Identify which cell holds the provided text, then report its (X, Y) central coordinate. 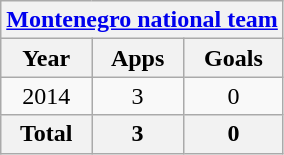
Goals (234, 58)
Total (46, 134)
2014 (46, 96)
Montenegro national team (142, 20)
Apps (138, 58)
Year (46, 58)
